Locate the cell with the specified text and output its [X, Y] center coordinate. 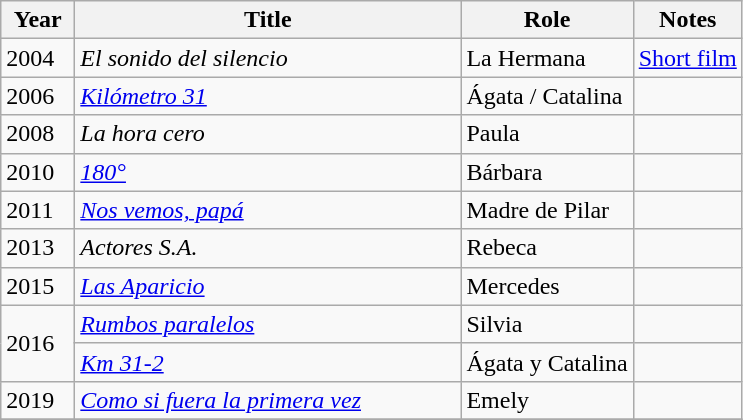
2010 [38, 172]
Year [38, 20]
Bárbara [547, 172]
Rumbos paralelos [268, 324]
Mercedes [547, 286]
Role [547, 20]
Madre de Pilar [547, 210]
Rebeca [547, 248]
2011 [38, 210]
Ágata y Catalina [547, 362]
Silvia [547, 324]
Actores S.A. [268, 248]
Ágata / Catalina [547, 96]
Paula [547, 134]
2013 [38, 248]
Como si fuera la primera vez [268, 400]
2006 [38, 96]
Nos vemos, papá [268, 210]
2004 [38, 58]
Title [268, 20]
2019 [38, 400]
La hora cero [268, 134]
Las Aparicio [268, 286]
2016 [38, 343]
Km 31-2 [268, 362]
El sonido del silencio [268, 58]
2008 [38, 134]
La Hermana [547, 58]
Kilómetro 31 [268, 96]
2015 [38, 286]
Notes [688, 20]
180° [268, 172]
Short film [688, 58]
Emely [547, 400]
